For the text-containing cell, return its midpoint in [X, Y] coordinate format. 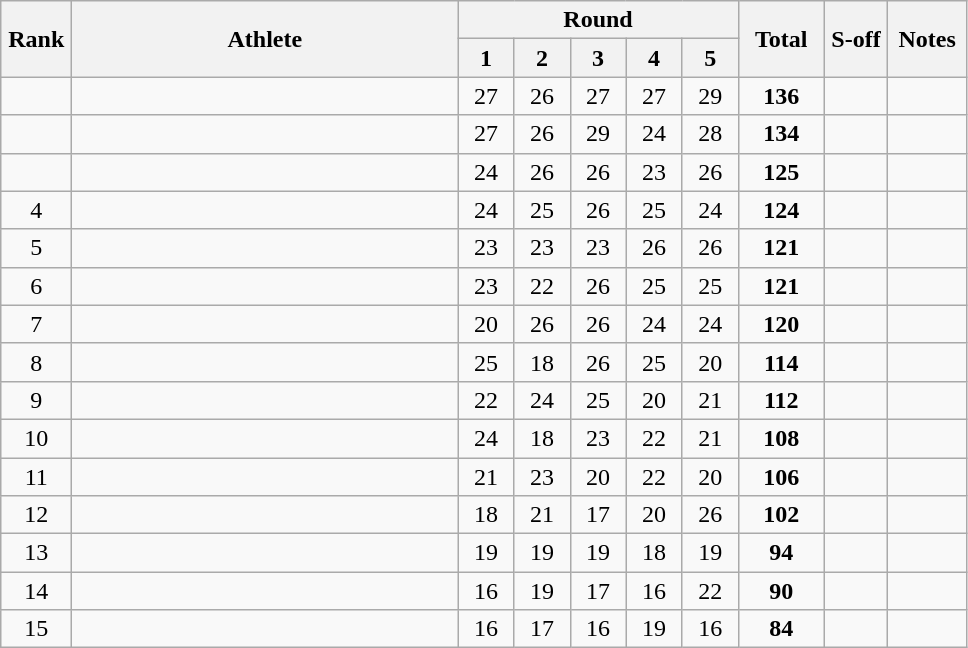
125 [781, 172]
10 [36, 438]
7 [36, 324]
Round [598, 20]
1 [486, 58]
84 [781, 629]
134 [781, 134]
28 [710, 134]
S-off [856, 39]
Rank [36, 39]
14 [36, 591]
106 [781, 477]
13 [36, 553]
108 [781, 438]
94 [781, 553]
Athlete [265, 39]
8 [36, 362]
136 [781, 96]
120 [781, 324]
114 [781, 362]
6 [36, 286]
12 [36, 515]
102 [781, 515]
90 [781, 591]
9 [36, 400]
Notes [928, 39]
112 [781, 400]
124 [781, 210]
Total [781, 39]
3 [598, 58]
2 [542, 58]
11 [36, 477]
15 [36, 629]
